Identify which cell holds the provided text, then report its (X, Y) central coordinate. 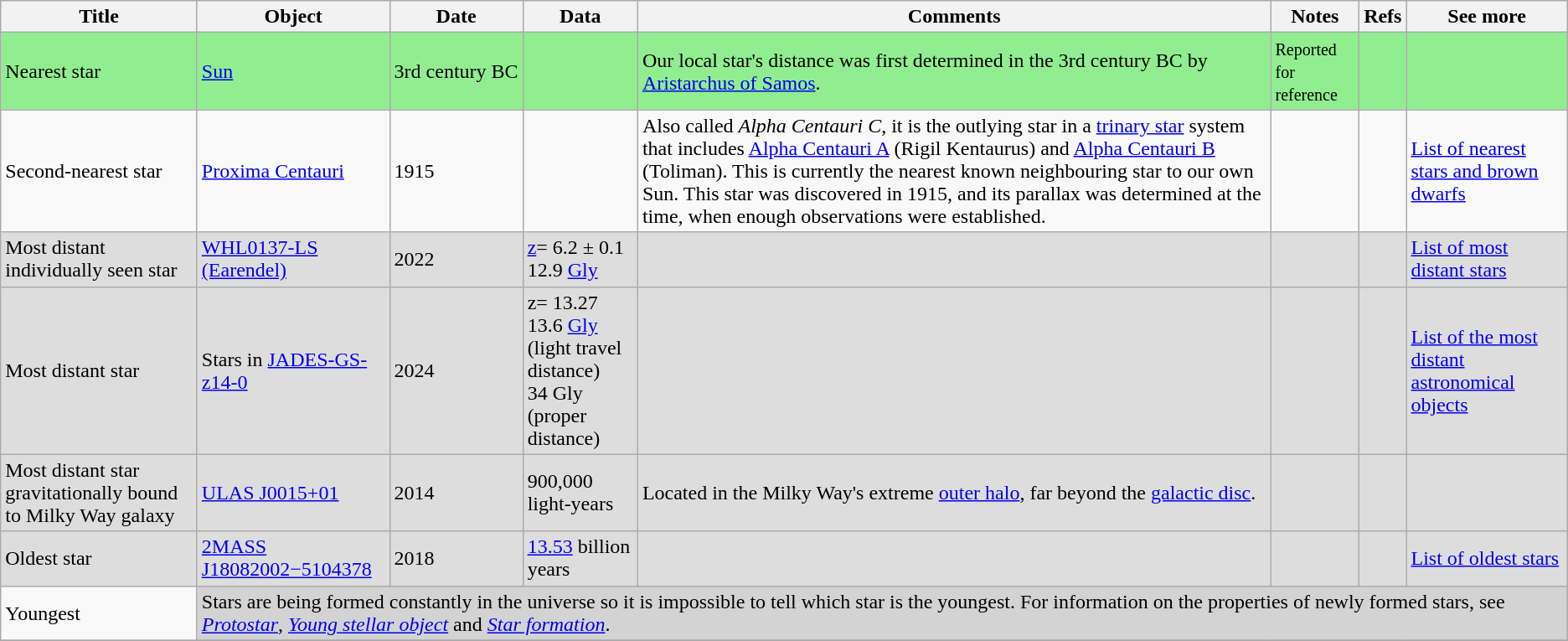
List of nearest stars and brown dwarfs (1487, 171)
ULAS J0015+01 (293, 493)
2024 (456, 370)
13.53 billion years (580, 558)
Stars in JADES-GS-z14-0 (293, 370)
Most distant individually seen star (99, 260)
Comments (954, 17)
List of most distant stars (1487, 260)
Title (99, 17)
Date (456, 17)
2014 (456, 493)
See more (1487, 17)
Data (580, 17)
2018 (456, 558)
Reported for reference (1315, 71)
z= 6.2 ± 0.112.9 Gly (580, 260)
Notes (1315, 17)
900,000 light-years (580, 493)
Youngest (99, 613)
3rd century BC (456, 71)
Proxima Centauri (293, 171)
z= 13.2713.6 Gly (light travel distance)34 Gly (proper distance) (580, 370)
List of the most distant astronomical objects (1487, 370)
List of oldest stars (1487, 558)
Sun (293, 71)
2022 (456, 260)
1915 (456, 171)
Object (293, 17)
Located in the Milky Way's extreme outer halo, far beyond the galactic disc. (954, 493)
Nearest star (99, 71)
Second-nearest star (99, 171)
Oldest star (99, 558)
Refs (1383, 17)
WHL0137-LS (Earendel) (293, 260)
Most distant star gravitationally bound to Milky Way galaxy (99, 493)
Most distant star (99, 370)
Our local star's distance was first determined in the 3rd century BC by Aristarchus of Samos. (954, 71)
2MASS J18082002−5104378 (293, 558)
